Return the [X, Y] coordinate for the center point of the cell that contains the specified text.  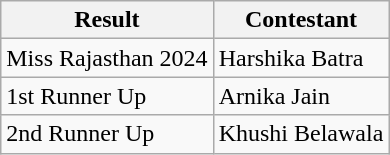
Miss Rajasthan 2024 [107, 58]
2nd Runner Up [107, 134]
Contestant [301, 20]
Khushi Belawala [301, 134]
Arnika Jain [301, 96]
Result [107, 20]
Harshika Batra [301, 58]
1st Runner Up [107, 96]
